Determine the [X, Y] coordinate at the center of the cell enclosing the given text.  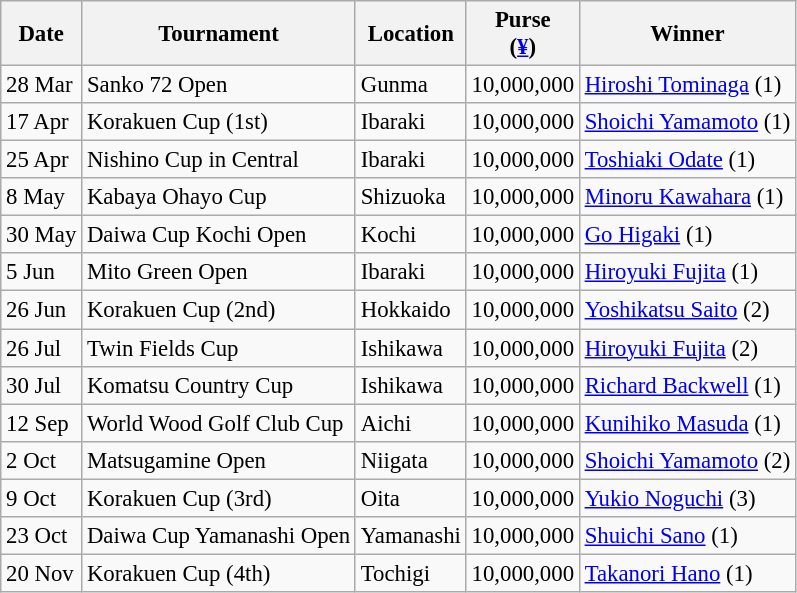
Toshiaki Odate (1) [687, 160]
Go Higaki (1) [687, 235]
Kochi [410, 235]
Korakuen Cup (3rd) [219, 498]
Oita [410, 498]
8 May [42, 197]
Hokkaido [410, 310]
30 May [42, 235]
Takanori Hano (1) [687, 573]
Shizuoka [410, 197]
Aichi [410, 423]
Hiroyuki Fujita (1) [687, 273]
2 Oct [42, 460]
Matsugamine Open [219, 460]
Winner [687, 34]
Kabaya Ohayo Cup [219, 197]
Tochigi [410, 573]
25 Apr [42, 160]
Tournament [219, 34]
Niigata [410, 460]
12 Sep [42, 423]
Yamanashi [410, 536]
26 Jul [42, 348]
Daiwa Cup Yamanashi Open [219, 536]
20 Nov [42, 573]
Daiwa Cup Kochi Open [219, 235]
Komatsu Country Cup [219, 385]
Hiroyuki Fujita (2) [687, 348]
Gunma [410, 85]
Hiroshi Tominaga (1) [687, 85]
5 Jun [42, 273]
Shoichi Yamamoto (2) [687, 460]
Korakuen Cup (4th) [219, 573]
Kunihiko Masuda (1) [687, 423]
28 Mar [42, 85]
Richard Backwell (1) [687, 385]
23 Oct [42, 536]
30 Jul [42, 385]
Date [42, 34]
Shuichi Sano (1) [687, 536]
Mito Green Open [219, 273]
Yukio Noguchi (3) [687, 498]
Nishino Cup in Central [219, 160]
World Wood Golf Club Cup [219, 423]
Korakuen Cup (1st) [219, 122]
Location [410, 34]
Purse(¥) [522, 34]
Minoru Kawahara (1) [687, 197]
Sanko 72 Open [219, 85]
9 Oct [42, 498]
Korakuen Cup (2nd) [219, 310]
Yoshikatsu Saito (2) [687, 310]
Twin Fields Cup [219, 348]
17 Apr [42, 122]
Shoichi Yamamoto (1) [687, 122]
26 Jun [42, 310]
